Output the (X, Y) coordinate of the center of the cell containing the given text.  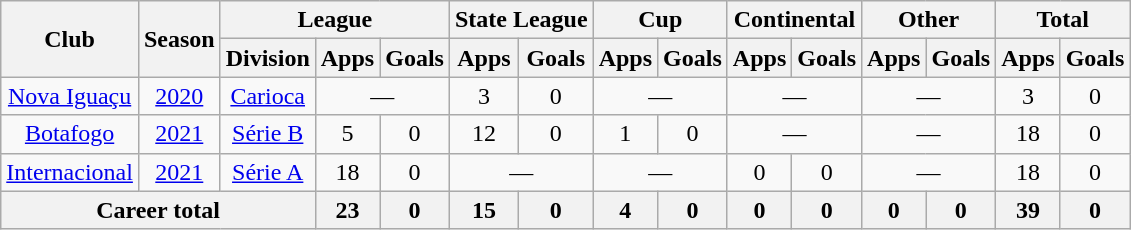
Internacional (70, 172)
Botafogo (70, 134)
23 (347, 210)
Carioca (268, 96)
39 (1028, 210)
Club (70, 39)
Série B (268, 134)
15 (484, 210)
2020 (179, 96)
League (334, 20)
Career total (158, 210)
Série A (268, 172)
Division (268, 58)
Continental (794, 20)
Other (929, 20)
4 (625, 210)
Cup (660, 20)
12 (484, 134)
Season (179, 39)
5 (347, 134)
Total (1063, 20)
State League (521, 20)
Nova Iguaçu (70, 96)
1 (625, 134)
